For the text-containing cell, return its midpoint in [X, Y] coordinate format. 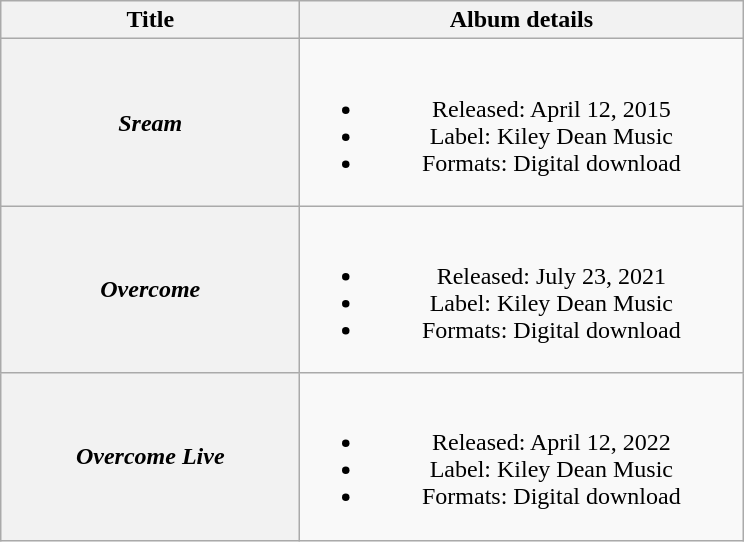
Album details [522, 20]
Sream [150, 122]
Title [150, 20]
Overcome [150, 290]
Released: July 23, 2021Label: Kiley Dean MusicFormats: Digital download [522, 290]
Overcome Live [150, 456]
Released: April 12, 2022Label: Kiley Dean MusicFormats: Digital download [522, 456]
Released: April 12, 2015Label: Kiley Dean MusicFormats: Digital download [522, 122]
